Output the [X, Y] coordinate of the center of the cell containing the given text.  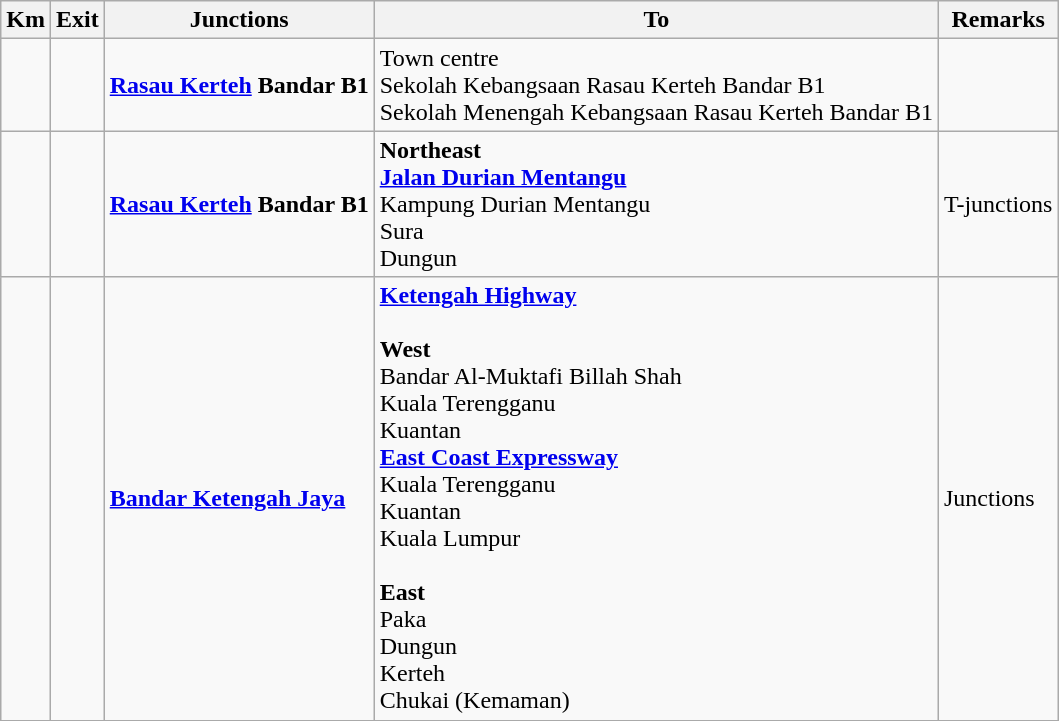
Km [26, 20]
Northeast Jalan Durian MentanguKampung Durian MentanguSuraDungun [656, 204]
T-junctions [998, 204]
Bandar Ketengah Jaya [239, 498]
Town centreSekolah Kebangsaan Rasau Kerteh Bandar B1Sekolah Menengah Kebangsaan Rasau Kerteh Bandar B1 [656, 85]
Remarks [998, 20]
Exit [77, 20]
To [656, 20]
